Return (x, y) of the center of cell containing provided text 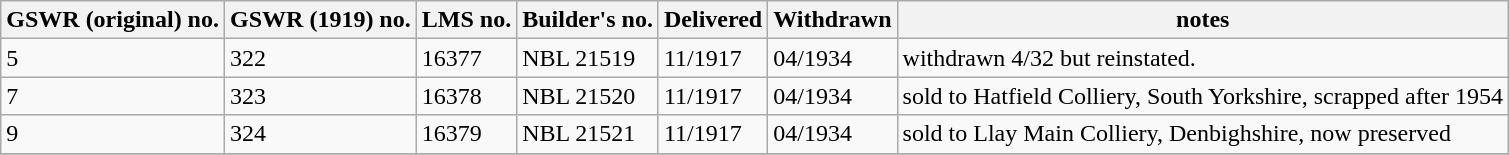
Delivered (712, 20)
16379 (466, 134)
322 (321, 58)
LMS no. (466, 20)
Builder's no. (588, 20)
324 (321, 134)
16378 (466, 96)
7 (113, 96)
NBL 21519 (588, 58)
GSWR (original) no. (113, 20)
16377 (466, 58)
NBL 21521 (588, 134)
withdrawn 4/32 but reinstated. (1202, 58)
9 (113, 134)
GSWR (1919) no. (321, 20)
323 (321, 96)
sold to Llay Main Colliery, Denbighshire, now preserved (1202, 134)
NBL 21520 (588, 96)
5 (113, 58)
Withdrawn (832, 20)
notes (1202, 20)
sold to Hatfield Colliery, South Yorkshire, scrapped after 1954 (1202, 96)
